Find where the given text appears and provide that cell's center as [X, Y] coordinate. 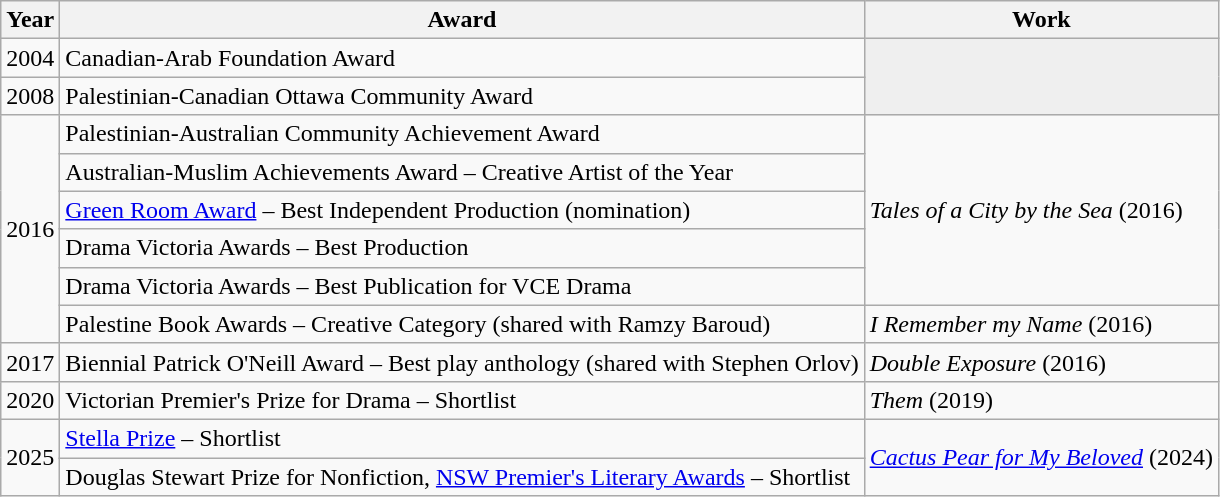
I Remember my Name (2016) [1041, 324]
Work [1041, 20]
2017 [30, 362]
2016 [30, 229]
Drama Victoria Awards – Best Publication for VCE Drama [462, 286]
Palestine Book Awards – Creative Category (shared with Ramzy Baroud) [462, 324]
Green Room Award – Best Independent Production (nomination) [462, 210]
2004 [30, 58]
Stella Prize – Shortlist [462, 438]
Award [462, 20]
Drama Victoria Awards – Best Production [462, 248]
Douglas Stewart Prize for Nonfiction, NSW Premier's Literary Awards – Shortlist [462, 477]
Canadian-Arab Foundation Award [462, 58]
Palestinian-Canadian Ottawa Community Award [462, 96]
Victorian Premier's Prize for Drama – Shortlist [462, 400]
Double Exposure (2016) [1041, 362]
Them (2019) [1041, 400]
Tales of a City by the Sea (2016) [1041, 210]
Cactus Pear for My Beloved (2024) [1041, 457]
Australian-Muslim Achievements Award – Creative Artist of the Year [462, 172]
2020 [30, 400]
2025 [30, 457]
Biennial Patrick O'Neill Award – Best play anthology (shared with Stephen Orlov) [462, 362]
2008 [30, 96]
Palestinian-Australian Community Achievement Award [462, 134]
Year [30, 20]
